From the cell containing the given text, extract its center point as (X, Y) coordinate. 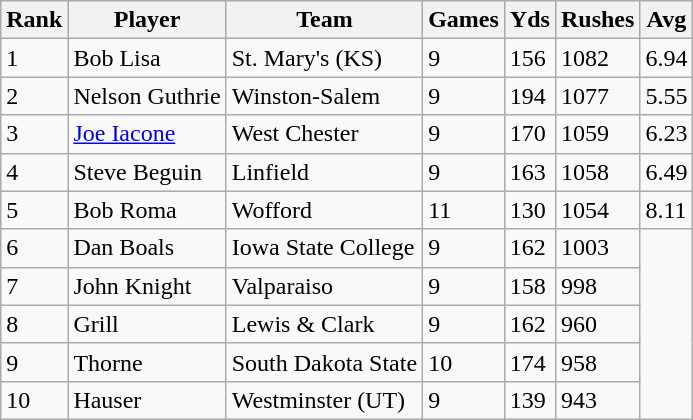
3 (34, 134)
194 (530, 96)
6.94 (666, 58)
1054 (597, 210)
Team (324, 20)
6.49 (666, 172)
St. Mary's (KS) (324, 58)
998 (597, 286)
Winston-Salem (324, 96)
Rank (34, 20)
Hauser (147, 400)
11 (464, 210)
156 (530, 58)
Grill (147, 324)
Wofford (324, 210)
139 (530, 400)
Avg (666, 20)
1003 (597, 248)
5.55 (666, 96)
Bob Roma (147, 210)
8 (34, 324)
1077 (597, 96)
Joe Iacone (147, 134)
1058 (597, 172)
John Knight (147, 286)
8.11 (666, 210)
958 (597, 362)
943 (597, 400)
163 (530, 172)
4 (34, 172)
170 (530, 134)
Player (147, 20)
2 (34, 96)
West Chester (324, 134)
Games (464, 20)
130 (530, 210)
Steve Beguin (147, 172)
Iowa State College (324, 248)
1 (34, 58)
1082 (597, 58)
6 (34, 248)
Lewis & Clark (324, 324)
Yds (530, 20)
Bob Lisa (147, 58)
5 (34, 210)
Linfield (324, 172)
174 (530, 362)
6.23 (666, 134)
Valparaiso (324, 286)
South Dakota State (324, 362)
Rushes (597, 20)
Westminster (UT) (324, 400)
7 (34, 286)
1059 (597, 134)
Thorne (147, 362)
960 (597, 324)
Nelson Guthrie (147, 96)
Dan Boals (147, 248)
158 (530, 286)
